From the cell containing the given text, extract its center point as (X, Y) coordinate. 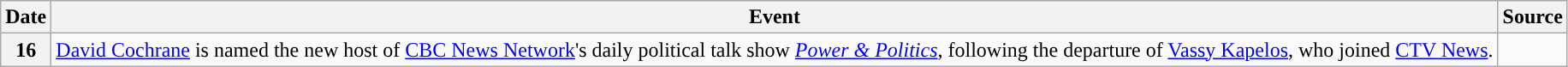
Event (775, 17)
16 (26, 50)
Date (26, 17)
Source (1532, 17)
